For the text-containing cell, return its midpoint in (x, y) coordinate format. 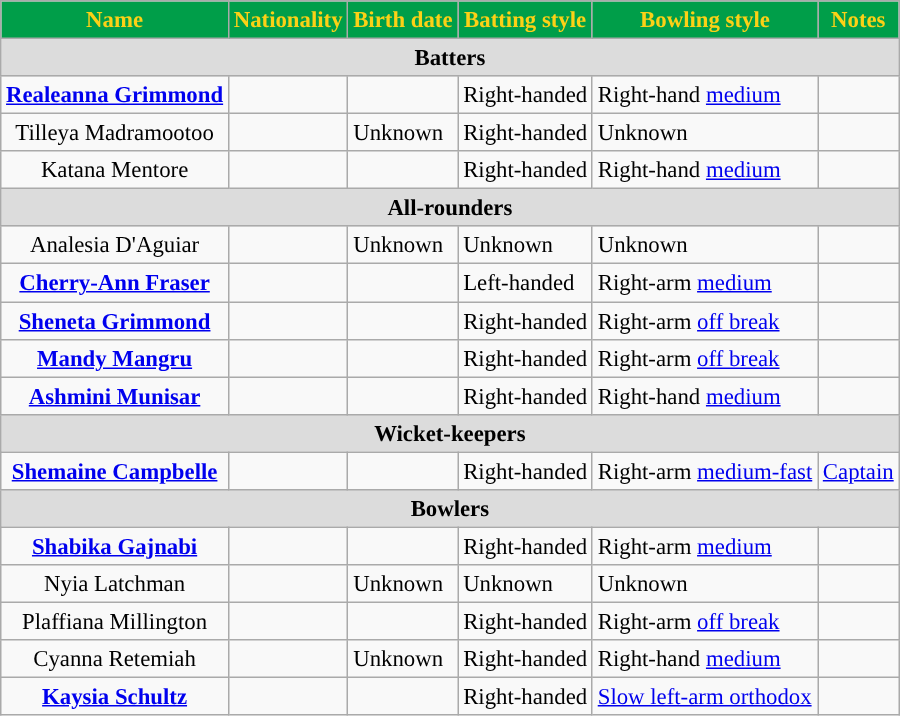
Captain (858, 471)
Batters (450, 58)
Right-arm medium-fast (704, 471)
Plaffiana Millington (115, 621)
Name (115, 20)
Left-handed (526, 283)
Kaysia Schultz (115, 697)
Katana Mentore (115, 170)
Cyanna Retemiah (115, 659)
Bowling style (704, 20)
Realeanna Grimmond (115, 95)
Notes (858, 20)
Nyia Latchman (115, 584)
Cherry-Ann Fraser (115, 283)
Wicket-keepers (450, 433)
Mandy Mangru (115, 358)
Birth date (403, 20)
Analesia D'Aguiar (115, 245)
Tilleya Madramootoo (115, 133)
Ashmini Munisar (115, 396)
Bowlers (450, 509)
Shemaine Campbelle (115, 471)
Slow left-arm orthodox (704, 697)
All-rounders (450, 208)
Nationality (288, 20)
Shabika Gajnabi (115, 546)
Sheneta Grimmond (115, 321)
Batting style (526, 20)
